Identify which cell holds the provided text, then report its [x, y] central coordinate. 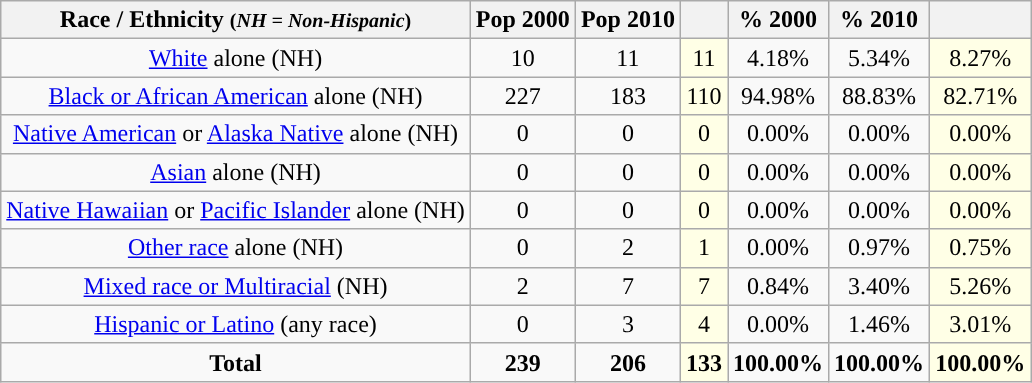
Pop 2010 [628, 20]
% 2010 [880, 20]
Black or African American alone (NH) [236, 96]
Pop 2000 [522, 20]
Other race alone (NH) [236, 248]
0.84% [778, 286]
4 [704, 324]
5.34% [880, 58]
3.40% [880, 286]
8.27% [980, 58]
% 2000 [778, 20]
82.71% [980, 96]
239 [522, 362]
Native American or Alaska Native alone (NH) [236, 134]
0.75% [980, 248]
Asian alone (NH) [236, 172]
4.18% [778, 58]
Mixed race or Multiracial (NH) [236, 286]
0.97% [880, 248]
183 [628, 96]
133 [704, 362]
3 [628, 324]
110 [704, 96]
White alone (NH) [236, 58]
1 [704, 248]
3.01% [980, 324]
88.83% [880, 96]
94.98% [778, 96]
5.26% [980, 286]
227 [522, 96]
10 [522, 58]
Hispanic or Latino (any race) [236, 324]
Race / Ethnicity (NH = Non-Hispanic) [236, 20]
1.46% [880, 324]
206 [628, 362]
Total [236, 362]
Native Hawaiian or Pacific Islander alone (NH) [236, 210]
